Capture the cell that displays the provided text and extract its (X, Y) central coordinate. 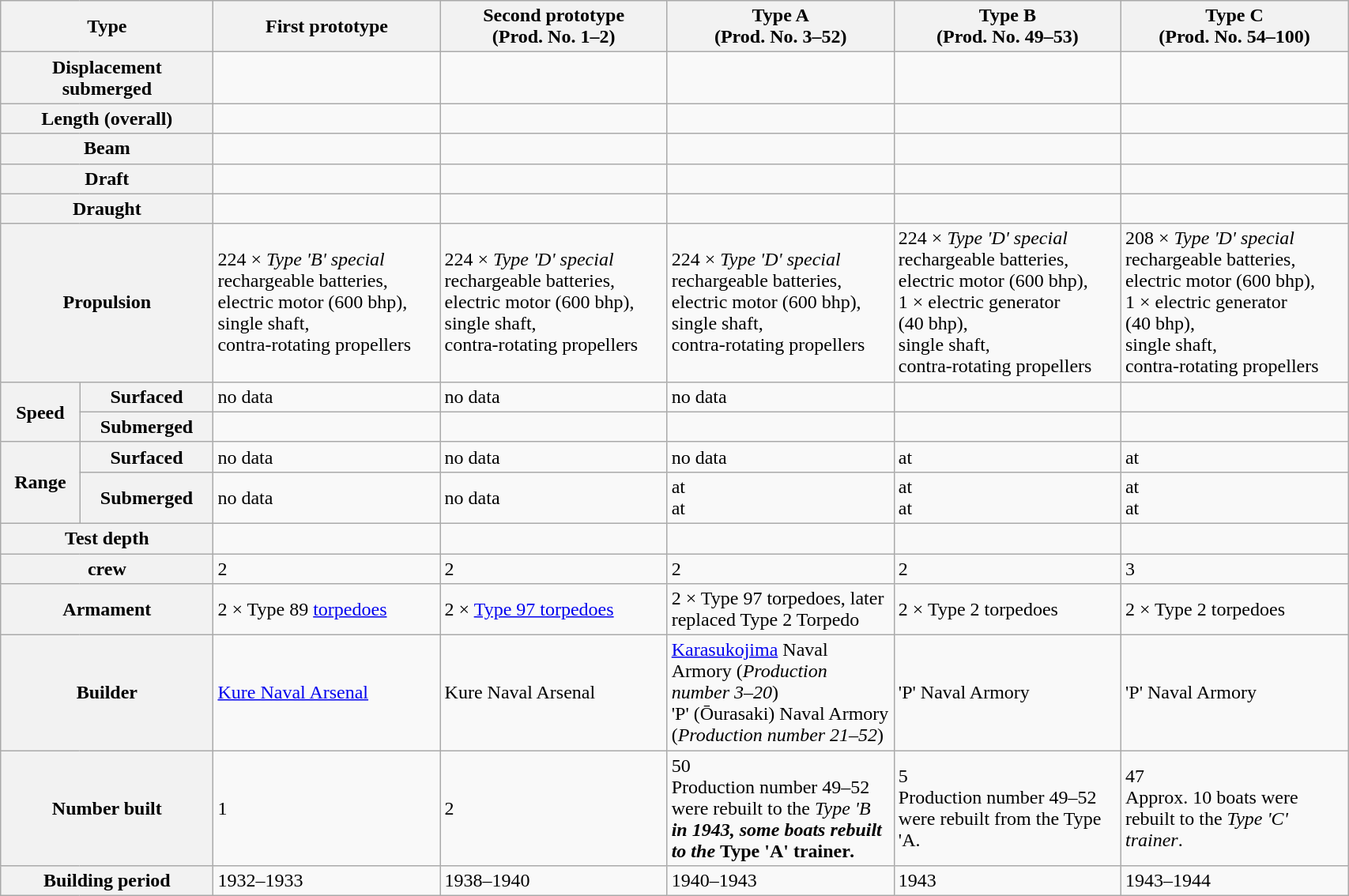
Number built (107, 808)
Range (40, 482)
1932–1933 (327, 881)
Displacementsubmerged (107, 77)
1940–1943 (781, 881)
1943 (1007, 881)
Draught (107, 209)
Test depth (107, 538)
1 (327, 808)
2 × Type 97 torpedoes (553, 610)
Draft (107, 179)
Second prototype (Prod. No. 1–2) (553, 27)
224 × Type 'D' special rechargeable batteries,electric motor (600 bhp),1 × electric generator (40 bhp),single shaft,contra-rotating propellers (1007, 303)
Speed (40, 412)
Building period (107, 881)
47Approx. 10 boats were rebuilt to the Type 'C' trainer. (1234, 808)
5Production number 49–52 were rebuilt from the Type 'A. (1007, 808)
Type C (Prod. No. 54–100) (1234, 27)
Karasukojima Naval Armory (Production number 3–20)'P' (Ōurasaki) Naval Armory (Production number 21–52) (781, 693)
208 × Type 'D' special rechargeable batteries,electric motor (600 bhp),1 × electric generator (40 bhp),single shaft,contra-rotating propellers (1234, 303)
3 (1234, 568)
1943–1944 (1234, 881)
Beam (107, 149)
First prototype (327, 27)
Builder (107, 693)
Type B (Prod. No. 49–53) (1007, 27)
crew (107, 568)
224 × Type 'B' special rechargeable batteries,electric motor (600 bhp),single shaft,contra-rotating propellers (327, 303)
50Production number 49–52 were rebuilt to the Type 'B in 1943, some boats rebuilt to the Type 'A' trainer. (781, 808)
2 × Type 97 torpedoes, later replaced Type 2 Torpedo (781, 610)
Length (overall) (107, 119)
Type (107, 27)
Armament (107, 610)
2 × Type 89 torpedoes (327, 610)
1938–1940 (553, 881)
Propulsion (107, 303)
Type A (Prod. No. 3–52) (781, 27)
